For the text-containing cell, return its midpoint in (x, y) coordinate format. 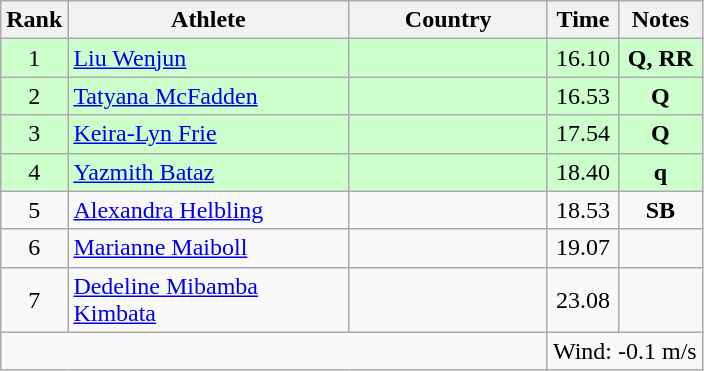
Tatyana McFadden (208, 96)
q (661, 172)
Marianne Maiboll (208, 248)
Alexandra Helbling (208, 210)
Liu Wenjun (208, 58)
2 (34, 96)
18.40 (582, 172)
16.53 (582, 96)
3 (34, 134)
16.10 (582, 58)
1 (34, 58)
Wind: -0.1 m/s (624, 351)
23.08 (582, 300)
Time (582, 20)
Q, RR (661, 58)
SB (661, 210)
7 (34, 300)
17.54 (582, 134)
Athlete (208, 20)
6 (34, 248)
19.07 (582, 248)
Rank (34, 20)
Yazmith Bataz (208, 172)
Country (448, 20)
4 (34, 172)
Dedeline Mibamba Kimbata (208, 300)
5 (34, 210)
18.53 (582, 210)
Notes (661, 20)
Keira-Lyn Frie (208, 134)
